Capture the cell that displays the provided text and extract its (X, Y) central coordinate. 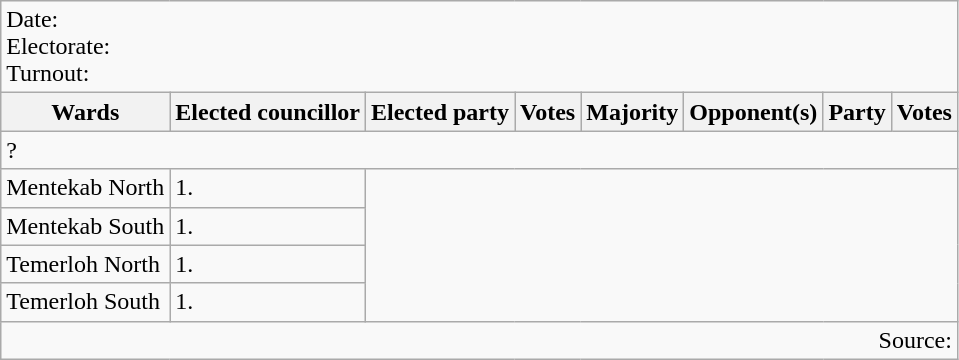
Mentekab North (86, 188)
Majority (632, 112)
Temerloh South (86, 302)
Mentekab South (86, 226)
Party (857, 112)
Temerloh North (86, 264)
Elected councillor (268, 112)
Elected party (440, 112)
Opponent(s) (754, 112)
Source: (480, 340)
Date: Electorate: Turnout: (480, 47)
Wards (86, 112)
? (480, 150)
